Search for the cell housing the specified text and yield its (X, Y) center coordinate. 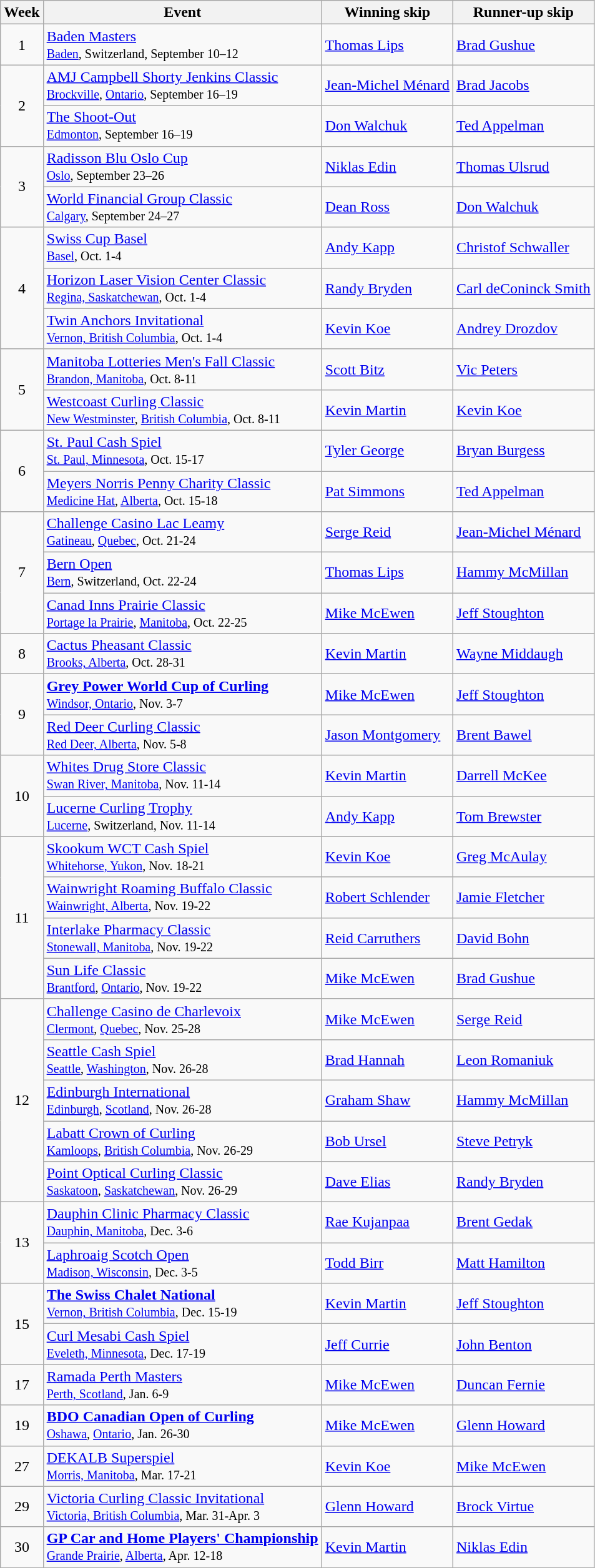
Challenge Casino de Charlevoix Clermont, Quebec, Nov. 25-28 (182, 1019)
Dauphin Clinic Pharmacy Classic Dauphin, Manitoba, Dec. 3-6 (182, 1222)
19 (22, 1426)
11 (22, 918)
Jason Montgomery (387, 735)
Jamie Fletcher (523, 898)
Cactus Pheasant Classic Brooks, Alberta, Oct. 28-31 (182, 654)
Tom Brewster (523, 816)
Dean Ross (387, 207)
St. Paul Cash Spiel St. Paul, Minnesota, Oct. 15-17 (182, 451)
Seattle Cash Spiel Seattle, Washington, Nov. 26-28 (182, 1060)
Runner-up skip (523, 12)
Rae Kujanpaa (387, 1222)
John Benton (523, 1345)
Canad Inns Prairie Classic Portage la Prairie, Manitoba, Oct. 22-25 (182, 613)
Grey Power World Cup of Curling Windsor, Ontario, Nov. 3-7 (182, 694)
Radisson Blu Oslo Cup Oslo, September 23–26 (182, 166)
Winning skip (387, 12)
Christof Schwaller (523, 247)
10 (22, 796)
Brock Virtue (523, 1507)
Scott Bitz (387, 370)
Wainwright Roaming Buffalo Classic Wainwright, Alberta, Nov. 19-22 (182, 898)
Bern Open Bern, Switzerland, Oct. 22-24 (182, 573)
3 (22, 187)
Andrey Drozdov (523, 328)
15 (22, 1324)
12 (22, 1100)
Interlake Pharmacy Classic Stonewall, Manitoba, Nov. 19-22 (182, 938)
Curl Mesabi Cash Spiel Eveleth, Minnesota, Dec. 17-19 (182, 1345)
Robert Schlender (387, 898)
Edinburgh International Edinburgh, Scotland, Nov. 26-28 (182, 1100)
Sun Life Classic Brantford, Ontario, Nov. 19-22 (182, 979)
2 (22, 105)
Graham Shaw (387, 1100)
Dave Elias (387, 1182)
Brent Gedak (523, 1222)
17 (22, 1384)
Duncan Fernie (523, 1384)
6 (22, 471)
Vic Peters (523, 370)
Tyler George (387, 451)
Jeff Currie (387, 1345)
Pat Simmons (387, 491)
Matt Hamilton (523, 1263)
Carl deConinck Smith (523, 288)
30 (22, 1547)
Westcoast Curling Classic New Westminster, British Columbia, Oct. 8-11 (182, 409)
Ramada Perth Masters Perth, Scotland, Jan. 6-9 (182, 1384)
BDO Canadian Open of Curling Oshawa, Ontario, Jan. 26-30 (182, 1426)
Meyers Norris Penny Charity Classic Medicine Hat, Alberta, Oct. 15-18 (182, 491)
AMJ Campbell Shorty Jenkins Classic Brockville, Ontario, September 16–19 (182, 85)
DEKALB Superspiel Morris, Manitoba, Mar. 17-21 (182, 1466)
Horizon Laser Vision Center Classic Regina, Saskatchewan, Oct. 1-4 (182, 288)
Whites Drug Store Classic Swan River, Manitoba, Nov. 11-14 (182, 775)
5 (22, 390)
Skookum WCT Cash Spiel Whitehorse, Yukon, Nov. 18-21 (182, 856)
Steve Petryk (523, 1141)
Red Deer Curling Classic Red Deer, Alberta, Nov. 5-8 (182, 735)
9 (22, 715)
4 (22, 288)
7 (22, 573)
29 (22, 1507)
Manitoba Lotteries Men's Fall Classic Brandon, Manitoba, Oct. 8-11 (182, 370)
Twin Anchors Invitational Vernon, British Columbia, Oct. 1-4 (182, 328)
Event (182, 12)
David Bohn (523, 938)
Todd Birr (387, 1263)
Point Optical Curling Classic Saskatoon, Saskatchewan, Nov. 26-29 (182, 1182)
Swiss Cup Basel Basel, Oct. 1-4 (182, 247)
Bryan Burgess (523, 451)
GP Car and Home Players' Championship Grande Prairie, Alberta, Apr. 12-18 (182, 1547)
Week (22, 12)
World Financial Group Classic Calgary, September 24–27 (182, 207)
The Shoot-Out Edmonton, September 16–19 (182, 126)
Darrell McKee (523, 775)
8 (22, 654)
Brent Bawel (523, 735)
1 (22, 45)
Labatt Crown of Curling Kamloops, British Columbia, Nov. 26-29 (182, 1141)
Lucerne Curling Trophy Lucerne, Switzerland, Nov. 11-14 (182, 816)
Victoria Curling Classic Invitational Victoria, British Columbia, Mar. 31-Apr. 3 (182, 1507)
Thomas Ulsrud (523, 166)
Greg McAulay (523, 856)
Wayne Middaugh (523, 654)
Bob Ursel (387, 1141)
The Swiss Chalet National Vernon, British Columbia, Dec. 15-19 (182, 1303)
Reid Carruthers (387, 938)
Challenge Casino Lac Leamy Gatineau, Quebec, Oct. 21-24 (182, 532)
Laphroaig Scotch Open Madison, Wisconsin, Dec. 3-5 (182, 1263)
Leon Romaniuk (523, 1060)
Baden Masters Baden, Switzerland, September 10–12 (182, 45)
Brad Jacobs (523, 85)
27 (22, 1466)
Brad Hannah (387, 1060)
13 (22, 1243)
